Extract the (x, y) coordinate from the center of the cell holding the provided text.  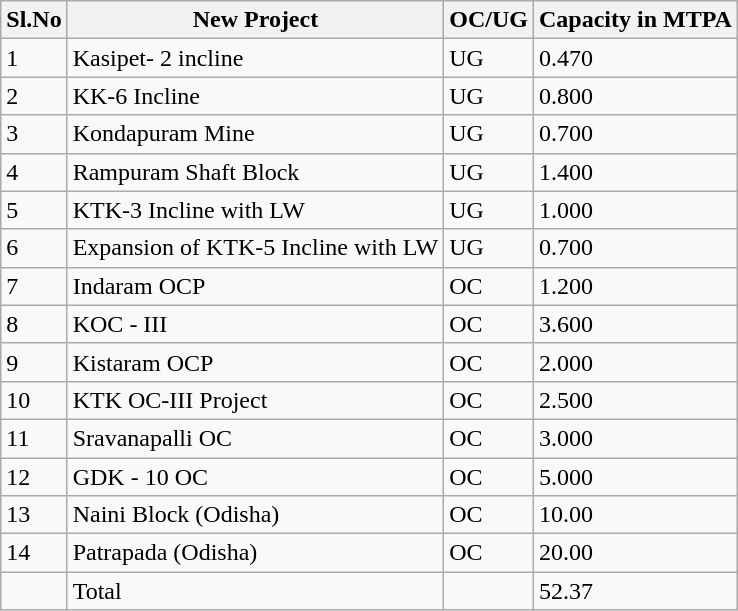
1 (34, 58)
2.500 (635, 400)
2.000 (635, 362)
20.00 (635, 553)
Sravanapalli OC (256, 438)
3 (34, 134)
Rampuram Shaft Block (256, 172)
2 (34, 96)
New Project (256, 20)
9 (34, 362)
KK-6 Incline (256, 96)
1.200 (635, 286)
10.00 (635, 515)
0.470 (635, 58)
KOC - III (256, 324)
Indaram OCP (256, 286)
Kistaram OCP (256, 362)
Total (256, 591)
12 (34, 477)
1.400 (635, 172)
0.800 (635, 96)
Capacity in MTPA (635, 20)
8 (34, 324)
Patrapada (Odisha) (256, 553)
5 (34, 210)
7 (34, 286)
Expansion of KTK-5 Incline with LW (256, 248)
Sl.No (34, 20)
KTK-3 Incline with LW (256, 210)
GDK - 10 OC (256, 477)
10 (34, 400)
52.37 (635, 591)
KTK OC-III Project (256, 400)
14 (34, 553)
13 (34, 515)
4 (34, 172)
OC/UG (489, 20)
11 (34, 438)
Kondapuram Mine (256, 134)
Kasipet- 2 incline (256, 58)
6 (34, 248)
1.000 (635, 210)
Naini Block (Odisha) (256, 515)
3.600 (635, 324)
3.000 (635, 438)
5.000 (635, 477)
